Determine the [X, Y] coordinate at the center of the cell enclosing the given text.  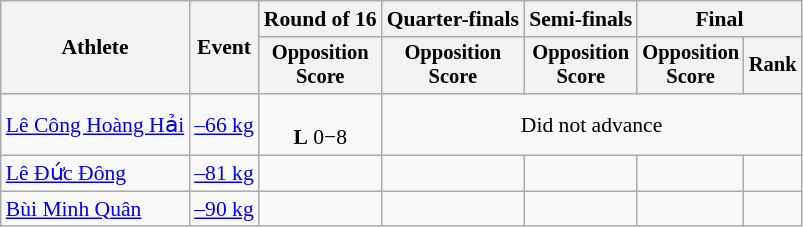
L 0−8 [320, 124]
Final [719, 19]
Rank [773, 66]
Did not advance [592, 124]
Event [224, 48]
Lê Công Hoàng Hải [96, 124]
–81 kg [224, 174]
Semi-finals [580, 19]
–66 kg [224, 124]
Round of 16 [320, 19]
Bùi Minh Quân [96, 209]
Lê Đức Đông [96, 174]
Quarter-finals [453, 19]
–90 kg [224, 209]
Athlete [96, 48]
